Determine the (x, y) coordinate at the center of the cell enclosing the given text.  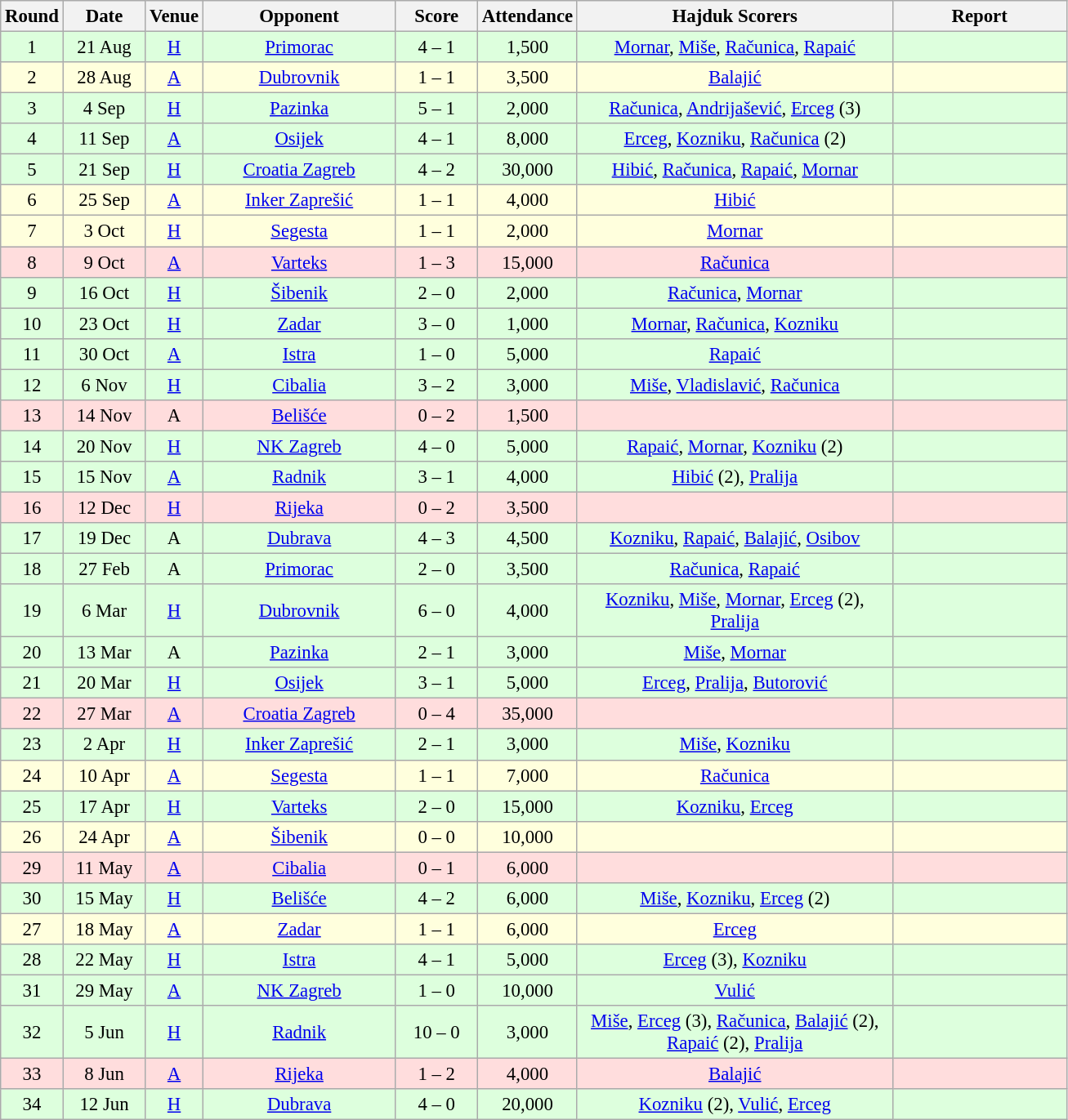
20 Nov (105, 446)
Miše, Kozniku (735, 745)
29 (32, 868)
1 (32, 47)
28 Aug (105, 78)
Mornar (735, 231)
Hajduk Scorers (735, 16)
32 (32, 1033)
Score (436, 16)
17 (32, 538)
14 (32, 446)
5 (32, 170)
16 (32, 507)
Erceg, Pralija, Butorović (735, 683)
4 (32, 139)
7,000 (528, 775)
Report (979, 16)
1 – 2 (436, 1074)
6 (32, 200)
29 May (105, 990)
Računica, Andrijašević, Erceg (3) (735, 109)
7 (32, 231)
19 (32, 611)
22 (32, 714)
Hibić (735, 200)
0 – 4 (436, 714)
33 (32, 1074)
2 (32, 78)
11 May (105, 868)
34 (32, 1104)
22 May (105, 960)
4 Sep (105, 109)
12 (32, 385)
Hibić, Računica, Rapaić, Mornar (735, 170)
Round (32, 16)
35,000 (528, 714)
Računica, Mornar (735, 292)
Miše, Kozniku, Erceg (2) (735, 899)
3 – 2 (436, 385)
Miše, Erceg (3), Računica, Balajić (2), Rapaić (2), Pralija (735, 1033)
25 (32, 806)
21 Sep (105, 170)
20 (32, 653)
13 (32, 416)
23 Oct (105, 324)
Mornar, Miše, Računica, Rapaić (735, 47)
27 (32, 929)
Računica, Rapaić (735, 569)
Opponent (299, 16)
2 Apr (105, 745)
20,000 (528, 1104)
8 Jun (105, 1074)
18 (32, 569)
15 Nov (105, 477)
27 Mar (105, 714)
Mornar, Računica, Kozniku (735, 324)
12 Dec (105, 507)
Vulić (735, 990)
Attendance (528, 16)
26 (32, 837)
Date (105, 16)
9 (32, 292)
8 (32, 262)
12 Jun (105, 1104)
6 – 0 (436, 611)
Kozniku (2), Vulić, Erceg (735, 1104)
3 – 0 (436, 324)
15 May (105, 899)
0 – 1 (436, 868)
4 – 3 (436, 538)
Rapaić, Mornar, Kozniku (2) (735, 446)
11 (32, 354)
21 Aug (105, 47)
6 Nov (105, 385)
30 (32, 899)
1 – 3 (436, 262)
Miše, Mornar (735, 653)
24 (32, 775)
Erceg, Kozniku, Računica (2) (735, 139)
10 (32, 324)
11 Sep (105, 139)
10 – 0 (436, 1033)
23 (32, 745)
19 Dec (105, 538)
14 Nov (105, 416)
8,000 (528, 139)
3 Oct (105, 231)
Rapaić (735, 354)
Hibić (2), Pralija (735, 477)
Miše, Vladislavić, Računica (735, 385)
Erceg (735, 929)
27 Feb (105, 569)
9 Oct (105, 262)
Kozniku, Erceg (735, 806)
18 May (105, 929)
Venue (175, 16)
4,500 (528, 538)
15 (32, 477)
5 – 1 (436, 109)
28 (32, 960)
13 Mar (105, 653)
17 Apr (105, 806)
24 Apr (105, 837)
20 Mar (105, 683)
21 (32, 683)
31 (32, 990)
Kozniku, Rapaić, Balajić, Osibov (735, 538)
3 (32, 109)
Kozniku, Miše, Mornar, Erceg (2), Pralija (735, 611)
6 Mar (105, 611)
10 Apr (105, 775)
30,000 (528, 170)
30 Oct (105, 354)
25 Sep (105, 200)
16 Oct (105, 292)
Erceg (3), Kozniku (735, 960)
5 Jun (105, 1033)
1,000 (528, 324)
0 – 0 (436, 837)
